Return (x, y) of the center of cell containing provided text 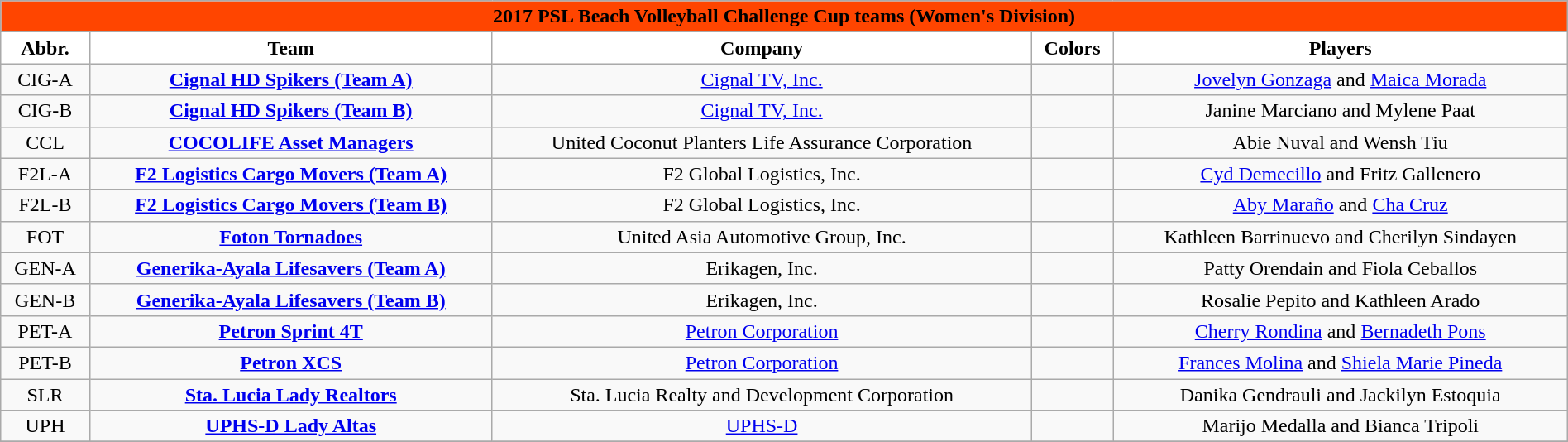
Petron XCS (291, 363)
CCL (45, 142)
SLR (45, 395)
Marijo Medalla and Bianca Tripoli (1340, 426)
Cignal HD Spikers (Team A) (291, 79)
FOT (45, 237)
Cyd Demecillo and Fritz Gallenero (1340, 174)
Aby Maraño and Cha Cruz (1340, 205)
Patty Orendain and Fiola Ceballos (1340, 268)
2017 PSL Beach Volleyball Challenge Cup teams (Women's Division) (784, 17)
Rosalie Pepito and Kathleen Arado (1340, 300)
Team (291, 48)
Abie Nuval and Wensh Tiu (1340, 142)
Players (1340, 48)
PET-B (45, 363)
Generika-Ayala Lifesavers (Team A) (291, 268)
Janine Marciano and Mylene Paat (1340, 111)
Colors (1072, 48)
Sta. Lucia Lady Realtors (291, 395)
UPH (45, 426)
Foton Tornadoes (291, 237)
CIG-A (45, 79)
F2 Logistics Cargo Movers (Team B) (291, 205)
COCOLIFE Asset Managers (291, 142)
Kathleen Barrinuevo and Cherilyn Sindayen (1340, 237)
Company (762, 48)
Sta. Lucia Realty and Development Corporation (762, 395)
UPHS-D (762, 426)
Petron Sprint 4T (291, 331)
Generika-Ayala Lifesavers (Team B) (291, 300)
UPHS-D Lady Altas (291, 426)
F2L-A (45, 174)
Danika Gendrauli and Jackilyn Estoquia (1340, 395)
F2 Logistics Cargo Movers (Team A) (291, 174)
GEN-A (45, 268)
CIG-B (45, 111)
GEN-B (45, 300)
F2L-B (45, 205)
Frances Molina and Shiela Marie Pineda (1340, 363)
Jovelyn Gonzaga and Maica Morada (1340, 79)
Cignal HD Spikers (Team B) (291, 111)
United Coconut Planters Life Assurance Corporation (762, 142)
Cherry Rondina and Bernadeth Pons (1340, 331)
Abbr. (45, 48)
PET-A (45, 331)
United Asia Automotive Group, Inc. (762, 237)
